Pinpoint the cell where the given text exists, returning its (x, y) midpoint coordinate. 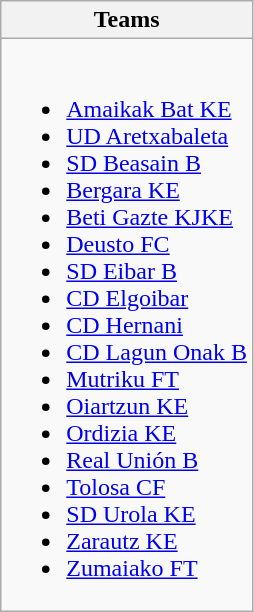
Teams (127, 20)
